Identify which cell holds the provided text, then report its [x, y] central coordinate. 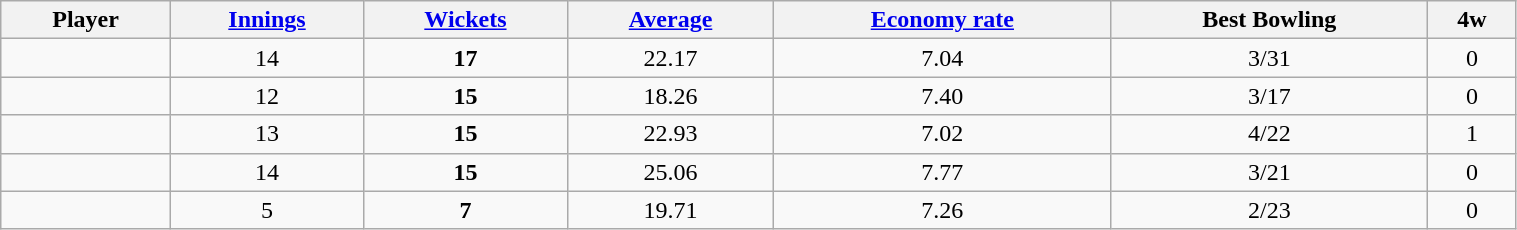
12 [266, 96]
4w [1472, 20]
19.71 [670, 210]
3/17 [1270, 96]
Best Bowling [1270, 20]
25.06 [670, 172]
4/22 [1270, 134]
3/21 [1270, 172]
2/23 [1270, 210]
1 [1472, 134]
7.26 [942, 210]
Economy rate [942, 20]
7.77 [942, 172]
17 [466, 58]
7.02 [942, 134]
Innings [266, 20]
18.26 [670, 96]
13 [266, 134]
7.40 [942, 96]
5 [266, 210]
22.17 [670, 58]
Player [86, 20]
Average [670, 20]
3/31 [1270, 58]
22.93 [670, 134]
Wickets [466, 20]
7.04 [942, 58]
7 [466, 210]
